For the text-containing cell, return its midpoint in (x, y) coordinate format. 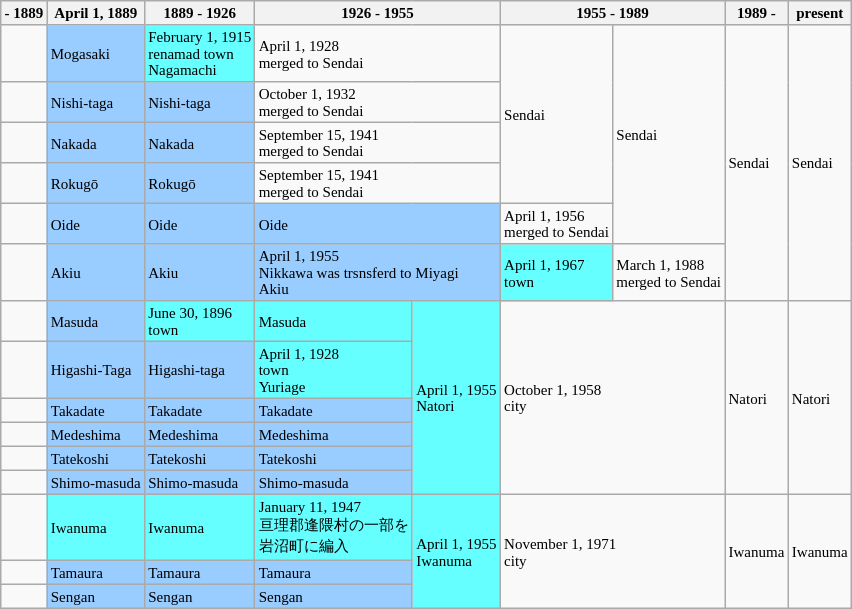
April 1, 1956merged to Sendai (556, 223)
April 1, 1889 (96, 13)
April 1, 1967town (556, 272)
October 1, 1958city (612, 398)
present (820, 13)
Higashi-taga (200, 370)
- 1889 (24, 13)
March 1, 1988merged to Sendai (669, 272)
Higashi-Taga (96, 370)
June 30, 1896town (200, 321)
Mogasaki (96, 54)
February 1, 1915renamad townNagamachi (200, 54)
April 1, 1955Iwanuma (456, 551)
April 1, 1928merged to Sendai (378, 54)
1926 - 1955 (378, 13)
April 1, 1928townYuriage (334, 370)
1989 - (756, 13)
April 1, 1955Nikkawa was trsnsferd to MiyagiAkiu (378, 272)
1955 - 1989 (612, 13)
April 1, 1955Natori (456, 398)
January 11, 1947亘理郡逢隈村の一部を岩沼町に編入 (334, 527)
October 1, 1932merged to Sendai (378, 102)
November 1, 1971city (612, 551)
1889 - 1926 (200, 13)
